Return (x, y) of the center of cell containing provided text 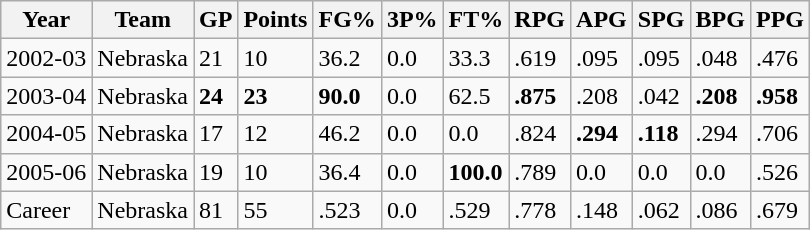
.619 (540, 58)
.824 (540, 134)
81 (216, 210)
.118 (661, 134)
.523 (347, 210)
3P% (412, 20)
2005-06 (46, 172)
.148 (602, 210)
Points (276, 20)
APG (602, 20)
.706 (780, 134)
.875 (540, 96)
Team (143, 20)
.476 (780, 58)
.778 (540, 210)
Career (46, 210)
.789 (540, 172)
GP (216, 20)
24 (216, 96)
17 (216, 134)
FT% (476, 20)
.529 (476, 210)
2002-03 (46, 58)
.042 (661, 96)
36.4 (347, 172)
RPG (540, 20)
.086 (720, 210)
90.0 (347, 96)
.526 (780, 172)
36.2 (347, 58)
62.5 (476, 96)
21 (216, 58)
12 (276, 134)
.062 (661, 210)
100.0 (476, 172)
SPG (661, 20)
55 (276, 210)
19 (216, 172)
46.2 (347, 134)
33.3 (476, 58)
.679 (780, 210)
BPG (720, 20)
23 (276, 96)
.958 (780, 96)
Year (46, 20)
FG% (347, 20)
.048 (720, 58)
2004-05 (46, 134)
2003-04 (46, 96)
PPG (780, 20)
